Determine the (X, Y) coordinate at the center of the cell enclosing the given text.  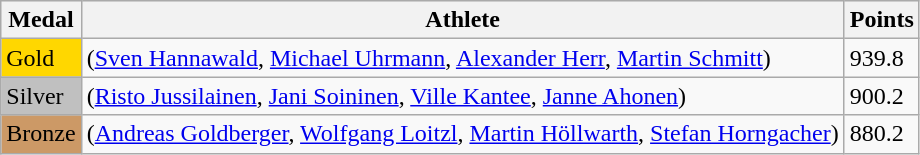
Athlete (462, 20)
Points (882, 20)
939.8 (882, 58)
880.2 (882, 134)
(Andreas Goldberger, Wolfgang Loitzl, Martin Höllwarth, Stefan Horngacher) (462, 134)
(Risto Jussilainen, Jani Soininen, Ville Kantee, Janne Ahonen) (462, 96)
900.2 (882, 96)
Bronze (41, 134)
(Sven Hannawald, Michael Uhrmann, Alexander Herr, Martin Schmitt) (462, 58)
Medal (41, 20)
Gold (41, 58)
Silver (41, 96)
